Extract the (x, y) coordinate from the center of the cell holding the provided text.  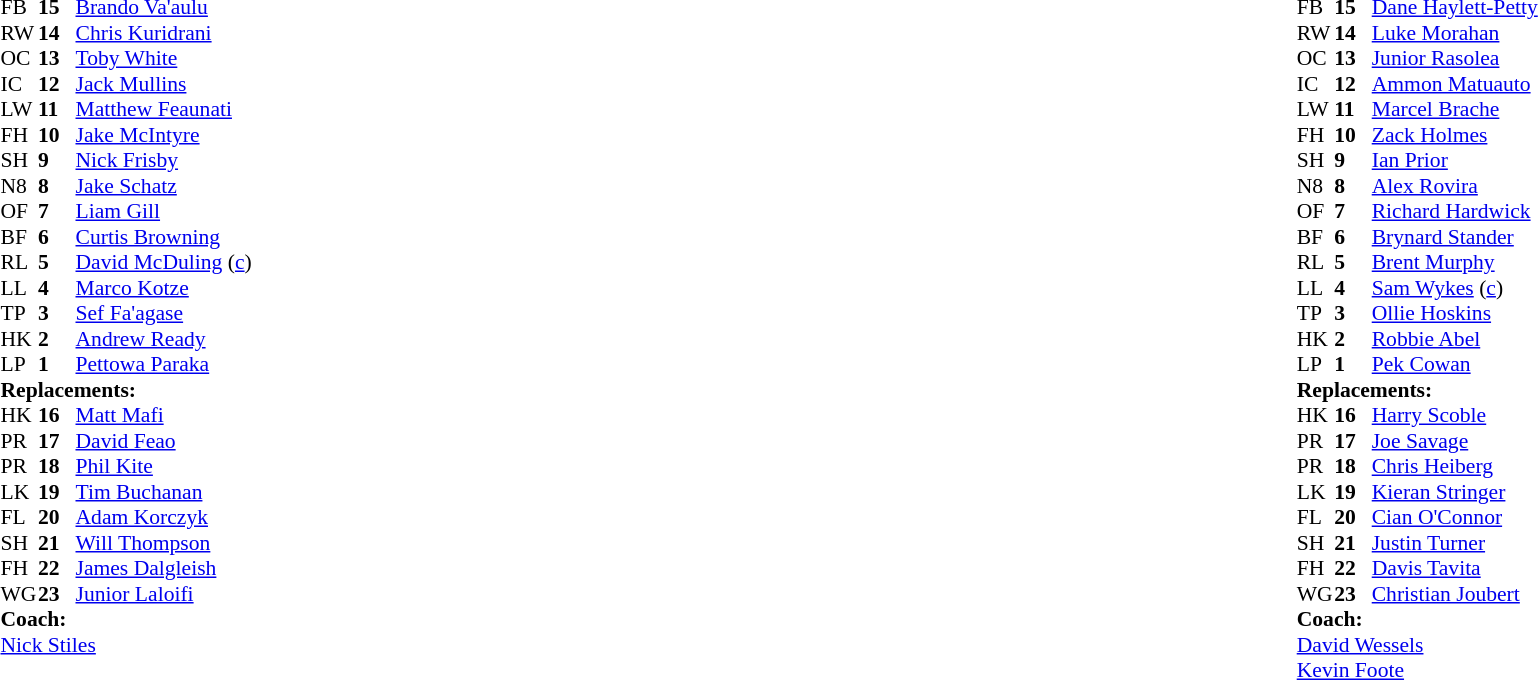
Nick Stiles (126, 645)
Junior Rasolea (1455, 59)
Harry Scoble (1455, 415)
Cian O'Connor (1455, 517)
Toby White (164, 59)
Jake Schatz (164, 186)
Brynard Stander (1455, 237)
Matthew Feaunati (164, 109)
Marcel Brache (1455, 109)
Curtis Browning (164, 237)
Alex Rovira (1455, 186)
Chris Kuridrani (164, 33)
Luke Morahan (1455, 33)
Junior Laloifi (164, 594)
David McDuling (c) (164, 263)
Liam Gill (164, 211)
Pettowa Paraka (164, 365)
Robbie Abel (1455, 339)
Matt Mafi (164, 415)
Chris Heiberg (1455, 467)
Joe Savage (1455, 441)
Adam Korczyk (164, 517)
Pek Cowan (1455, 365)
Jake McIntyre (164, 135)
Davis Tavita (1455, 569)
Zack Holmes (1455, 135)
Richard Hardwick (1455, 211)
Christian Joubert (1455, 594)
Jack Mullins (164, 84)
Justin Turner (1455, 543)
Sef Fa'agase (164, 313)
Ollie Hoskins (1455, 313)
Phil Kite (164, 467)
James Dalgleish (164, 569)
Will Thompson (164, 543)
Nick Frisby (164, 161)
Andrew Ready (164, 339)
Tim Buchanan (164, 492)
Marco Kotze (164, 288)
David Feao (164, 441)
Brent Murphy (1455, 263)
Sam Wykes (c) (1455, 288)
Ammon Matuauto (1455, 84)
Kieran Stringer (1455, 492)
Ian Prior (1455, 161)
